Output the [x, y] coordinate of the center of the cell containing the given text.  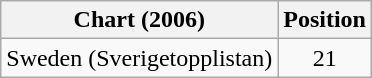
Position [325, 20]
Sweden (Sverigetopplistan) [140, 58]
21 [325, 58]
Chart (2006) [140, 20]
